Search for the cell housing the specified text and yield its (X, Y) center coordinate. 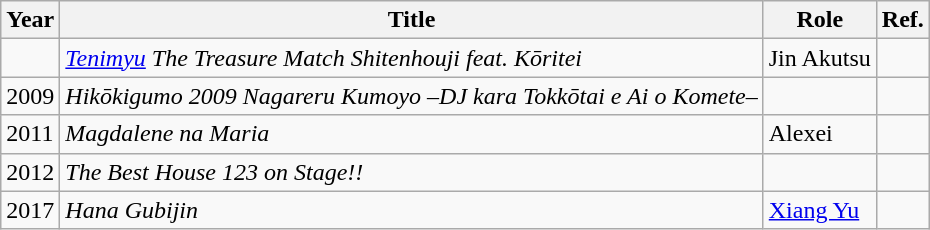
Xiang Yu (820, 210)
Magdalene na Maria (412, 134)
Ref. (902, 20)
Hana Gubijin (412, 210)
Tenimyu The Treasure Match Shitenhouji feat. Kōritei (412, 58)
Hikōkigumo 2009 Nagareru Kumoyo –DJ kara Tokkōtai e Ai o Komete– (412, 96)
2009 (30, 96)
The Best House 123 on Stage!! (412, 172)
2017 (30, 210)
Alexei (820, 134)
2011 (30, 134)
Title (412, 20)
Role (820, 20)
Jin Akutsu (820, 58)
Year (30, 20)
2012 (30, 172)
